Return the (X, Y) coordinate for the center point of the cell that contains the specified text.  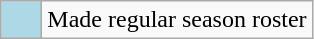
Made regular season roster (177, 20)
